Determine the (x, y) coordinate at the center of the cell enclosing the given text.  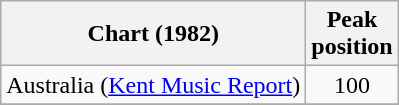
Chart (1982) (154, 34)
100 (352, 85)
Australia (Kent Music Report) (154, 85)
Peakposition (352, 34)
